Search for the cell housing the specified text and yield its (x, y) center coordinate. 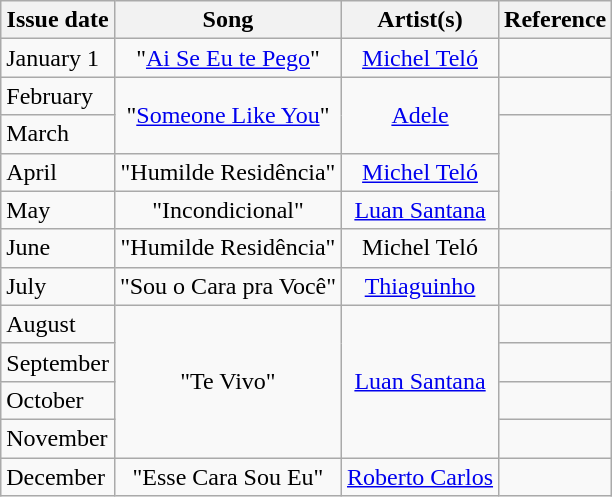
Roberto Carlos (420, 477)
"Te Vivo" (228, 381)
Artist(s) (420, 20)
"Incondicional" (228, 210)
"Ai Se Eu te Pego" (228, 58)
January 1 (58, 58)
December (58, 477)
Song (228, 20)
Adele (420, 115)
June (58, 248)
September (58, 362)
"Sou o Cara pra Você" (228, 286)
July (58, 286)
Issue date (58, 20)
November (58, 438)
March (58, 134)
October (58, 400)
"Someone Like You" (228, 115)
August (58, 324)
"Esse Cara Sou Eu" (228, 477)
Thiaguinho (420, 286)
Reference (556, 20)
May (58, 210)
April (58, 172)
February (58, 96)
